Pinpoint the cell where the given text exists, returning its [X, Y] midpoint coordinate. 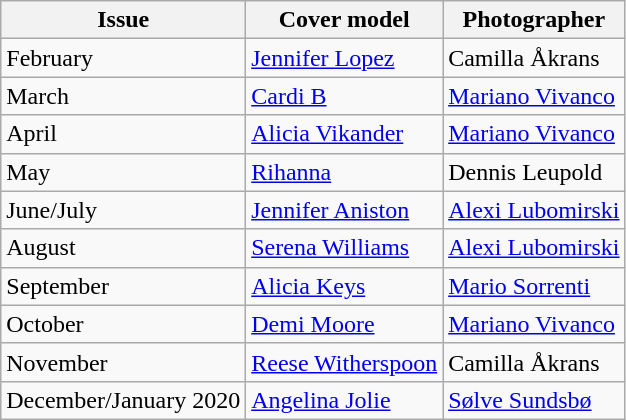
Jennifer Lopez [344, 58]
Issue [124, 20]
Dennis Leupold [534, 172]
Angelina Jolie [344, 400]
Jennifer Aniston [344, 210]
September [124, 286]
Cover model [344, 20]
Rihanna [344, 172]
June/July [124, 210]
December/January 2020 [124, 400]
Alicia Keys [344, 286]
March [124, 96]
April [124, 134]
Serena Williams [344, 248]
Alicia Vikander [344, 134]
Cardi B [344, 96]
Demi Moore [344, 324]
Sølve Sundsbø [534, 400]
October [124, 324]
May [124, 172]
Reese Witherspoon [344, 362]
Photographer [534, 20]
Mario Sorrenti [534, 286]
November [124, 362]
February [124, 58]
August [124, 248]
